Locate the cell with the specified text and output its [X, Y] center coordinate. 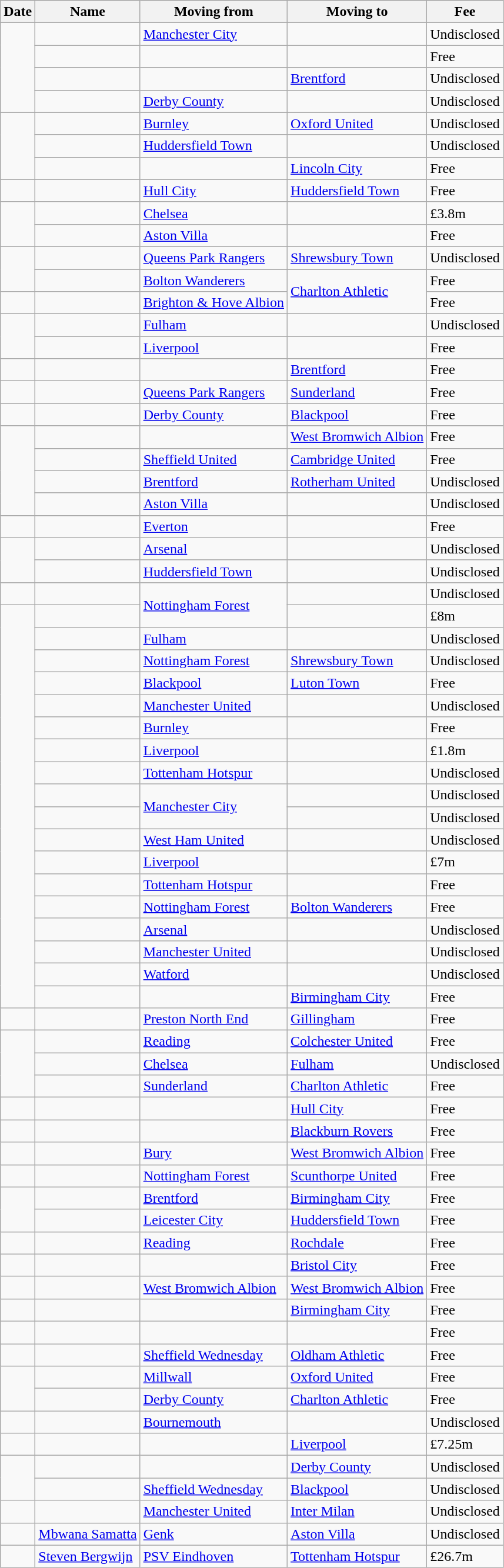
Inter Milan [358, 1512]
Rochdale [358, 1243]
Brighton & Hove Albion [213, 303]
Fee [465, 12]
Leicester City [213, 1220]
Mbwana Samatta [88, 1534]
£7.25m [465, 1444]
Luton Town [358, 683]
£1.8m [465, 750]
Sheffield United [213, 459]
Millwall [213, 1377]
Everton [213, 526]
Preston North End [213, 1019]
Genk [213, 1534]
Date [18, 12]
Colchester United [358, 1042]
Oldham Athletic [358, 1355]
Gillingham [358, 1019]
Bournemouth [213, 1422]
Lincoln City [358, 168]
£8m [465, 616]
£3.8m [465, 213]
West Ham United [213, 840]
Steven Bergwijn [88, 1556]
Moving to [358, 12]
Blackburn Rovers [358, 1131]
Cambridge United [358, 459]
Bristol City [358, 1265]
Rotherham United [358, 482]
Moving from [213, 12]
Scunthorpe United [358, 1176]
£26.7m [465, 1556]
PSV Eindhoven [213, 1556]
£7m [465, 862]
Watford [213, 974]
Name [88, 12]
Bury [213, 1153]
